Detect which cell encompasses the target text, then output its (x, y) center coordinate. 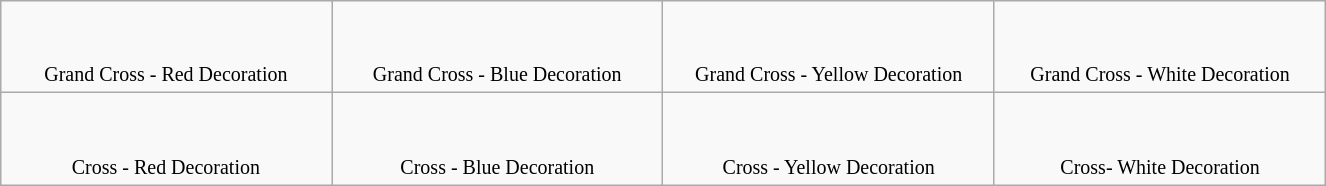
Cross - Red Decoration (166, 139)
Cross - Yellow Decoration (828, 139)
Cross- White Decoration (1160, 139)
Cross - Blue Decoration (498, 139)
Grand Cross - White Decoration (1160, 47)
Grand Cross - Red Decoration (166, 47)
Grand Cross - Yellow Decoration (828, 47)
Grand Cross - Blue Decoration (498, 47)
